Provide the (X, Y) coordinate of the cell's center where the given text is located.  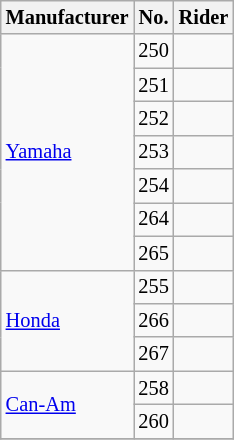
267 (154, 354)
Yamaha (68, 152)
252 (154, 118)
266 (154, 320)
255 (154, 287)
Rider (204, 17)
251 (154, 85)
260 (154, 421)
254 (154, 186)
Can-Am (68, 404)
253 (154, 152)
258 (154, 388)
265 (154, 253)
250 (154, 51)
Honda (68, 320)
264 (154, 219)
No. (154, 17)
Manufacturer (68, 17)
